Output the (X, Y) coordinate of the center of the cell containing the given text.  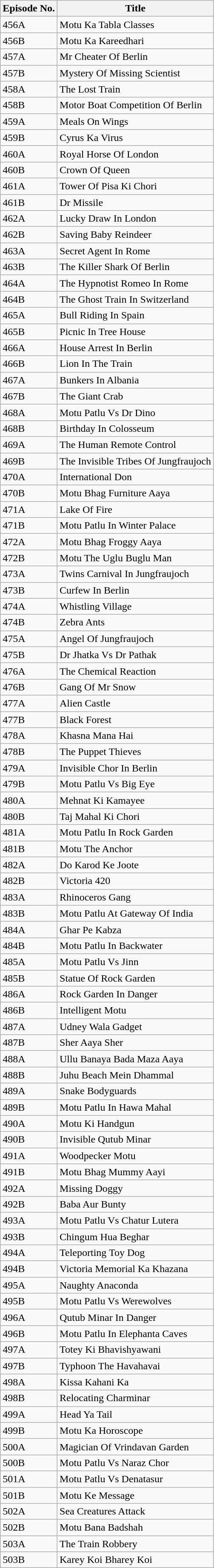
498B (29, 1398)
Missing Doggy (135, 1188)
460A (29, 154)
489B (29, 1107)
Dr Jhatka Vs Dr Pathak (135, 655)
Motu Patlu Vs Naraz Chor (135, 1463)
494B (29, 1269)
Magician Of Vrindavan Garden (135, 1447)
Victoria 420 (135, 881)
Motu Patlu In Hawa Mahal (135, 1107)
Saving Baby Reindeer (135, 235)
Bull Riding In Spain (135, 315)
Motu Ke Message (135, 1495)
The Human Remote Control (135, 445)
Juhu Beach Mein Dhammal (135, 1075)
475B (29, 655)
Naughty Anaconda (135, 1285)
Motu Patlu In Winter Palace (135, 526)
Udney Wala Gadget (135, 1027)
Intelligent Motu (135, 1011)
476A (29, 671)
482A (29, 865)
496A (29, 1317)
500B (29, 1463)
463A (29, 251)
Lucky Draw In London (135, 219)
474A (29, 606)
Kissa Kahani Ka (135, 1382)
The Puppet Thieves (135, 752)
503A (29, 1544)
Zebra Ants (135, 622)
503B (29, 1560)
489A (29, 1091)
461B (29, 203)
474B (29, 622)
456A (29, 25)
497A (29, 1350)
Secret Agent In Rome (135, 251)
Qutub Minar In Danger (135, 1317)
The Hypnotist Romeo In Rome (135, 283)
486A (29, 994)
483B (29, 913)
Title (135, 8)
492A (29, 1188)
Motu The Uglu Buglu Man (135, 558)
Ullu Banaya Bada Maza Aaya (135, 1059)
Birthday In Colosseum (135, 428)
488B (29, 1075)
488A (29, 1059)
487B (29, 1043)
Teleporting Toy Dog (135, 1253)
490B (29, 1140)
Motu The Anchor (135, 849)
491A (29, 1156)
Motu Bhag Mummy Aayi (135, 1172)
470B (29, 493)
Cyrus Ka Virus (135, 138)
501B (29, 1495)
469A (29, 445)
Mr Cheater Of Berlin (135, 57)
Mystery Of Missing Scientist (135, 73)
The Lost Train (135, 89)
473B (29, 590)
499B (29, 1430)
480B (29, 816)
468B (29, 428)
Baba Aur Bunty (135, 1204)
492B (29, 1204)
Snake Bodyguards (135, 1091)
Invisible Chor In Berlin (135, 768)
472A (29, 542)
459A (29, 121)
502B (29, 1528)
Motu Bana Badshah (135, 1528)
458B (29, 105)
Invisible Qutub Minar (135, 1140)
467B (29, 396)
496B (29, 1334)
Motu Patlu Vs Werewolves (135, 1301)
457B (29, 73)
490A (29, 1123)
478A (29, 736)
495A (29, 1285)
Alien Castle (135, 703)
484B (29, 946)
Crown Of Queen (135, 170)
Lion In The Train (135, 364)
483A (29, 897)
472B (29, 558)
478B (29, 752)
Do Karod Ke Joote (135, 865)
Motu Ka Kareedhari (135, 41)
457A (29, 57)
467A (29, 380)
491B (29, 1172)
471A (29, 510)
462A (29, 219)
484A (29, 929)
The Invisible Tribes Of Jungfraujoch (135, 461)
Motu Ka Horoscope (135, 1430)
The Ghost Train In Switzerland (135, 299)
Motu Ka Tabla Classes (135, 25)
The Killer Shark Of Berlin (135, 267)
459B (29, 138)
466B (29, 364)
Motu Bhag Furniture Aaya (135, 493)
Motu Patlu In Rock Garden (135, 833)
Sher Aaya Sher (135, 1043)
485B (29, 978)
Motu Patlu Vs Jinn (135, 962)
Rhinoceros Gang (135, 897)
476B (29, 687)
Sea Creatures Attack (135, 1512)
475A (29, 639)
The Chemical Reaction (135, 671)
Head Ya Tail (135, 1414)
The Giant Crab (135, 396)
460B (29, 170)
479B (29, 784)
Khasna Mana Hai (135, 736)
House Arrest In Berlin (135, 348)
The Train Robbery (135, 1544)
465B (29, 332)
501A (29, 1479)
Mehnat Ki Kamayee (135, 800)
485A (29, 962)
466A (29, 348)
482B (29, 881)
Motu Patlu At Gateway Of India (135, 913)
471B (29, 526)
Tower Of Pisa Ki Chori (135, 186)
470A (29, 477)
Whistling Village (135, 606)
Motu Patlu In Backwater (135, 946)
468A (29, 412)
Gang Of Mr Snow (135, 687)
481B (29, 849)
Taj Mahal Ki Chori (135, 816)
Totey Ki Bhavishyawani (135, 1350)
502A (29, 1512)
Angel Of Jungfraujoch (135, 639)
Motu Ki Handgun (135, 1123)
Picnic In Tree House (135, 332)
458A (29, 89)
499A (29, 1414)
494A (29, 1253)
493A (29, 1220)
Motu Patlu Vs Big Eye (135, 784)
Curfew In Berlin (135, 590)
Lake Of Fire (135, 510)
Chingum Hua Beghar (135, 1237)
International Don (135, 477)
Royal Horse Of London (135, 154)
Relocating Charminar (135, 1398)
Statue Of Rock Garden (135, 978)
Motor Boat Competition Of Berlin (135, 105)
498A (29, 1382)
480A (29, 800)
461A (29, 186)
Bunkers In Albania (135, 380)
Motu Patlu Vs Dr Dino (135, 412)
Motu Patlu Vs Chatur Lutera (135, 1220)
Karey Koi Bharey Koi (135, 1560)
487A (29, 1027)
Meals On Wings (135, 121)
Woodpecker Motu (135, 1156)
464B (29, 299)
477A (29, 703)
486B (29, 1011)
Black Forest (135, 720)
473A (29, 574)
Motu Bhag Froggy Aaya (135, 542)
Dr Missile (135, 203)
477B (29, 720)
497B (29, 1366)
463B (29, 267)
481A (29, 833)
Typhoon The Havahavai (135, 1366)
Ghar Pe Kabza (135, 929)
456B (29, 41)
469B (29, 461)
464A (29, 283)
479A (29, 768)
465A (29, 315)
Episode No. (29, 8)
462B (29, 235)
Victoria Memorial Ka Khazana (135, 1269)
Motu Patlu In Elephanta Caves (135, 1334)
Motu Patlu Vs Denatasur (135, 1479)
Twins Carnival In Jungfraujoch (135, 574)
Rock Garden In Danger (135, 994)
500A (29, 1447)
493B (29, 1237)
495B (29, 1301)
